Locate the cell with the specified text and output its (X, Y) center coordinate. 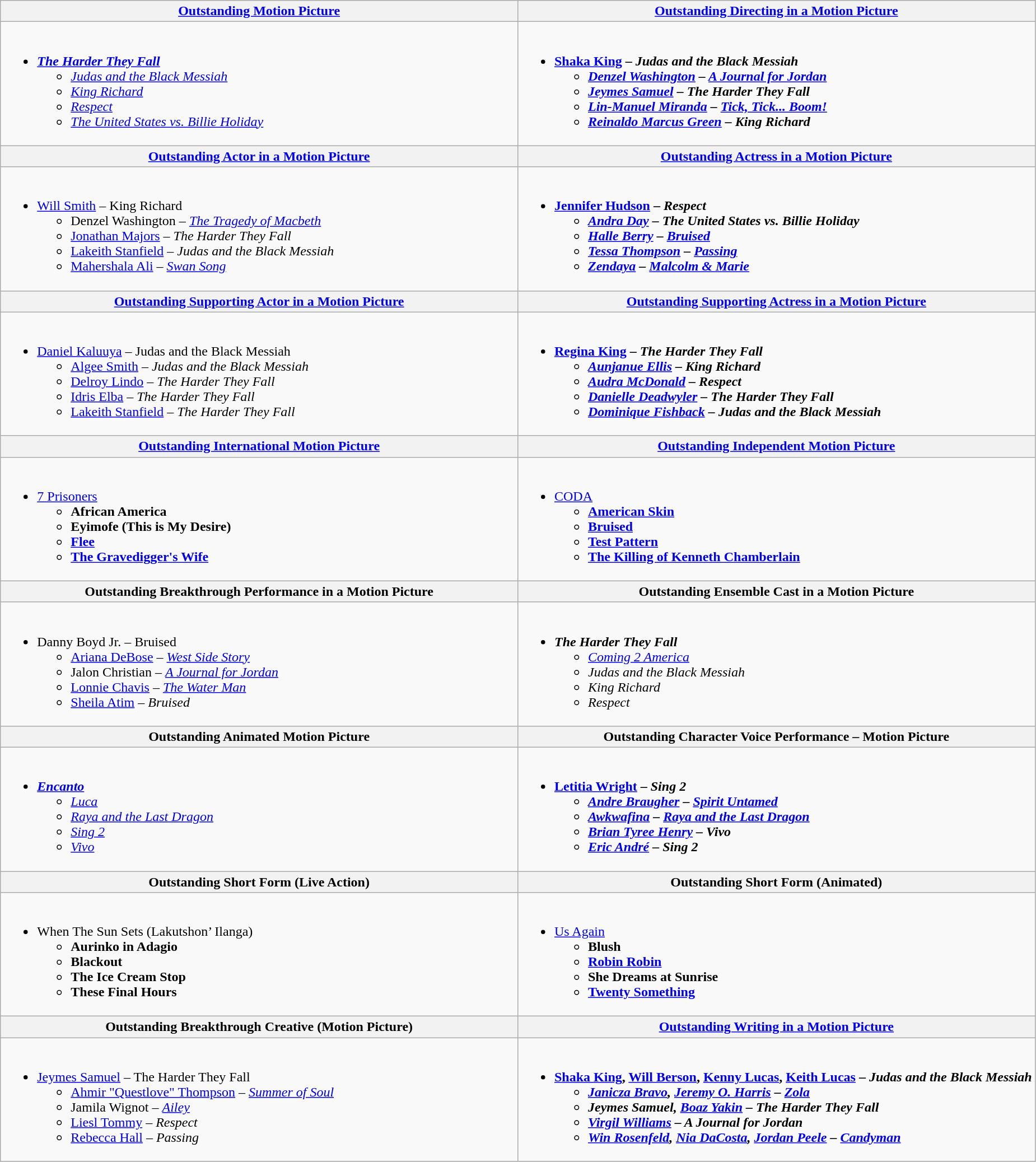
7 PrisonersAfrican AmericaEyimofe (This is My Desire)FleeThe Gravedigger's Wife (259, 519)
When The Sun Sets (Lakutshon’ Ilanga)Aurinko in AdagioBlackoutThe Ice Cream StopThese Final Hours (259, 954)
Outstanding Breakthrough Performance in a Motion Picture (259, 591)
Outstanding Short Form (Animated) (776, 882)
Outstanding International Motion Picture (259, 446)
Outstanding Directing in a Motion Picture (776, 11)
Jennifer Hudson – RespectAndra Day – The United States vs. Billie HolidayHalle Berry – BruisedTessa Thompson – PassingZendaya – Malcolm & Marie (776, 228)
Outstanding Breakthrough Creative (Motion Picture) (259, 1027)
Outstanding Actress in a Motion Picture (776, 156)
Outstanding Supporting Actor in a Motion Picture (259, 301)
CODAAmerican SkinBruisedTest PatternThe Killing of Kenneth Chamberlain (776, 519)
Jeymes Samuel – The Harder They FallAhmir "Questlove" Thompson – Summer of SoulJamila Wignot – AileyLiesl Tommy – RespectRebecca Hall – Passing (259, 1100)
Outstanding Animated Motion Picture (259, 736)
EncantoLucaRaya and the Last DragonSing 2Vivo (259, 809)
Outstanding Short Form (Live Action) (259, 882)
Outstanding Character Voice Performance – Motion Picture (776, 736)
Us AgainBlushRobin RobinShe Dreams at SunriseTwenty Something (776, 954)
Danny Boyd Jr. – BruisedAriana DeBose – West Side StoryJalon Christian – A Journal for JordanLonnie Chavis – The Water ManSheila Atim – Bruised (259, 664)
Outstanding Ensemble Cast in a Motion Picture (776, 591)
The Harder They FallComing 2 AmericaJudas and the Black MessiahKing RichardRespect (776, 664)
Outstanding Motion Picture (259, 11)
Outstanding Writing in a Motion Picture (776, 1027)
Outstanding Supporting Actress in a Motion Picture (776, 301)
Letitia Wright – Sing 2Andre Braugher – Spirit UntamedAwkwafina – Raya and the Last DragonBrian Tyree Henry – VivoEric André – Sing 2 (776, 809)
The Harder They FallJudas and the Black MessiahKing RichardRespectThe United States vs. Billie Holiday (259, 84)
Outstanding Independent Motion Picture (776, 446)
Outstanding Actor in a Motion Picture (259, 156)
